Find where the given text appears and provide that cell's center as (x, y) coordinate. 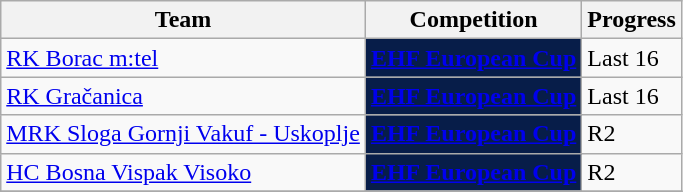
MRK Sloga Gornji Vakuf - Uskoplje (184, 134)
RK Borac m:tel (184, 58)
HC Bosna Vispak Visoko (184, 172)
Team (184, 20)
RK Gračanica (184, 96)
Progress (632, 20)
Competition (473, 20)
